Pinpoint the cell where the given text exists, returning its [x, y] midpoint coordinate. 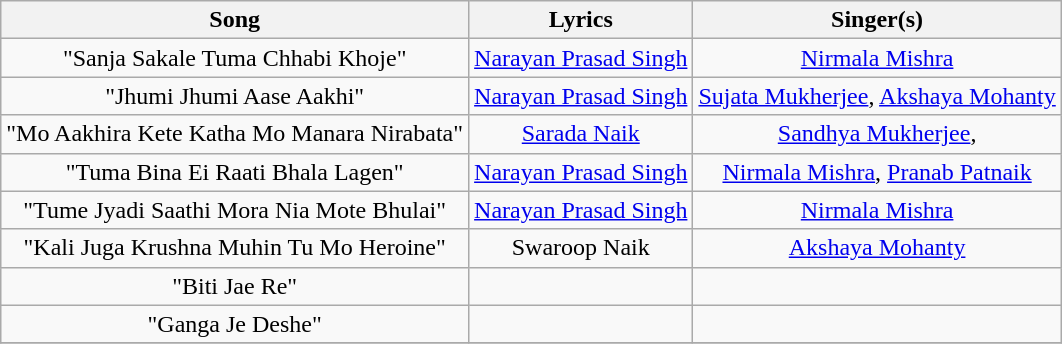
Lyrics [581, 20]
Sandhya Mukherjee, [877, 134]
"Tume Jyadi Saathi Mora Nia Mote Bhulai" [235, 210]
"Tuma Bina Ei Raati Bhala Lagen" [235, 172]
Sujata Mukherjee, Akshaya Mohanty [877, 96]
Song [235, 20]
"Ganga Je Deshe" [235, 324]
"Sanja Sakale Tuma Chhabi Khoje" [235, 58]
"Mo Aakhira Kete Katha Mo Manara Nirabata" [235, 134]
Sarada Naik [581, 134]
Swaroop Naik [581, 248]
"Kali Juga Krushna Muhin Tu Mo Heroine" [235, 248]
Nirmala Mishra, Pranab Patnaik [877, 172]
Akshaya Mohanty [877, 248]
Singer(s) [877, 20]
"Biti Jae Re" [235, 286]
"Jhumi Jhumi Aase Aakhi" [235, 96]
